Capture the cell that displays the provided text and extract its (X, Y) central coordinate. 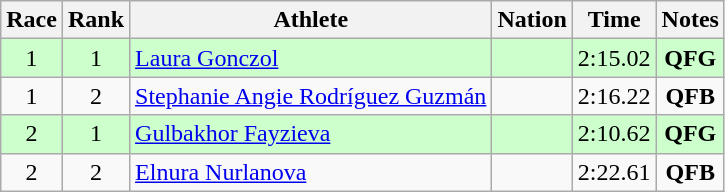
Time (614, 20)
Race (32, 20)
2:15.02 (614, 58)
Notes (690, 20)
2:10.62 (614, 134)
Athlete (311, 20)
2:16.22 (614, 96)
Gulbakhor Fayzieva (311, 134)
Rank (96, 20)
Nation (532, 20)
Elnura Nurlanova (311, 172)
Stephanie Angie Rodríguez Guzmán (311, 96)
Laura Gonczol (311, 58)
2:22.61 (614, 172)
